Extract the (x, y) coordinate from the center of the cell holding the provided text.  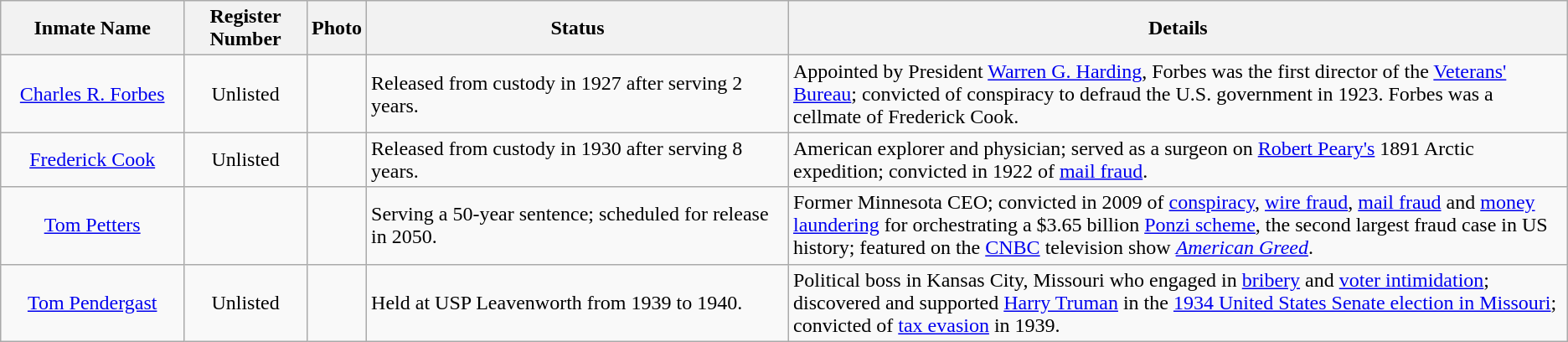
Released from custody in 1930 after serving 8 years. (578, 159)
Held at USP Leavenworth from 1939 to 1940. (578, 303)
Inmate Name (92, 28)
Details (1178, 28)
Released from custody in 1927 after serving 2 years. (578, 94)
American explorer and physician; served as a surgeon on Robert Peary's 1891 Arctic expedition; convicted in 1922 of mail fraud. (1178, 159)
Photo (337, 28)
Charles R. Forbes (92, 94)
Frederick Cook (92, 159)
Serving a 50-year sentence; scheduled for release in 2050. (578, 225)
Status (578, 28)
Tom Pendergast (92, 303)
Tom Petters (92, 225)
Register Number (246, 28)
